Locate the cell with the specified text and output its [x, y] center coordinate. 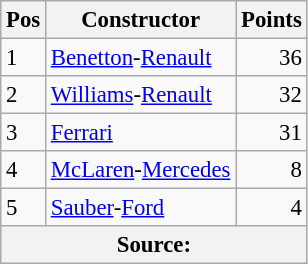
Ferrari [141, 133]
Benetton-Renault [141, 58]
McLaren-Mercedes [141, 170]
8 [272, 170]
2 [24, 95]
31 [272, 133]
36 [272, 58]
Sauber-Ford [141, 208]
32 [272, 95]
Pos [24, 20]
1 [24, 58]
Source: [154, 245]
5 [24, 208]
Constructor [141, 20]
3 [24, 133]
Williams-Renault [141, 95]
Points [272, 20]
